Scan for the cell matching the given text and deliver its [x, y] coordinate at center. 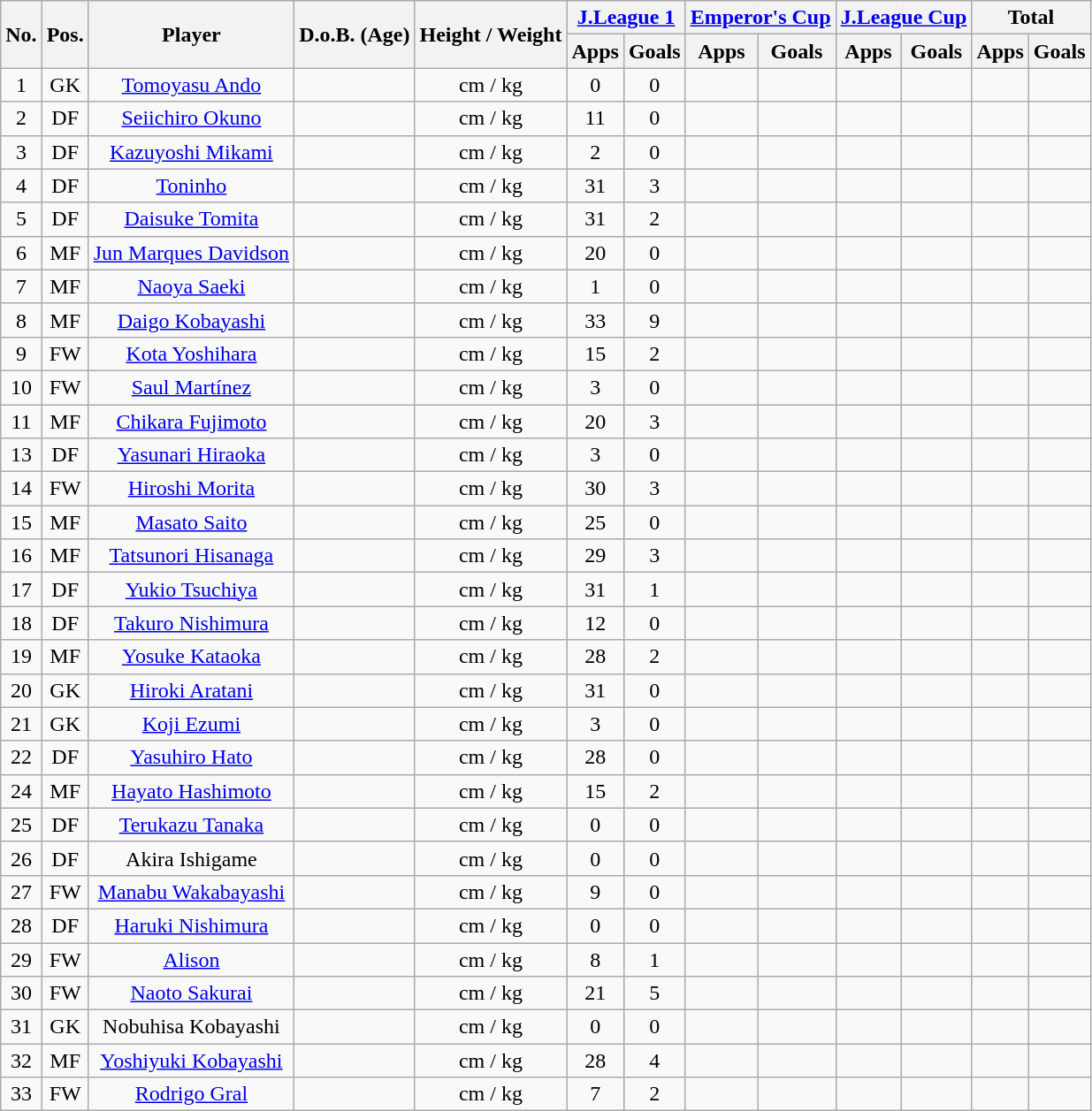
No. [21, 34]
Tomoyasu Ando [191, 85]
Naoto Sakurai [191, 993]
Hiroshi Morita [191, 489]
18 [21, 623]
24 [21, 791]
Seiichiro Okuno [191, 118]
D.o.B. (Age) [355, 34]
10 [21, 387]
Yasunari Hiraoka [191, 455]
Manabu Wakabayashi [191, 892]
Koji Ezumi [191, 724]
Yoshiyuki Kobayashi [191, 1061]
32 [21, 1061]
Kota Yoshihara [191, 354]
13 [21, 455]
16 [21, 556]
Chikara Fujimoto [191, 422]
27 [21, 892]
Naoya Saeki [191, 286]
Total [1031, 18]
Toninho [191, 186]
Player [191, 34]
Height / Weight [491, 34]
Pos. [65, 34]
19 [21, 657]
Rodrigo Gral [191, 1094]
Akira Ishigame [191, 858]
Terukazu Tanaka [191, 825]
Masato Saito [191, 522]
Daisuke Tomita [191, 219]
J.League Cup [904, 18]
Haruki Nishimura [191, 925]
Emperor's Cup [760, 18]
14 [21, 489]
Jun Marques Davidson [191, 253]
Takuro Nishimura [191, 623]
17 [21, 590]
6 [21, 253]
Alison [191, 959]
Yosuke Kataoka [191, 657]
Kazuyoshi Mikami [191, 152]
Hayato Hashimoto [191, 791]
J.League 1 [626, 18]
Tatsunori Hisanaga [191, 556]
12 [595, 623]
Saul Martínez [191, 387]
26 [21, 858]
Yasuhiro Hato [191, 757]
Nobuhisa Kobayashi [191, 1027]
22 [21, 757]
Yukio Tsuchiya [191, 590]
Daigo Kobayashi [191, 320]
Hiroki Aratani [191, 690]
